Provide the [x, y] coordinate of the cell's center where the given text is located.  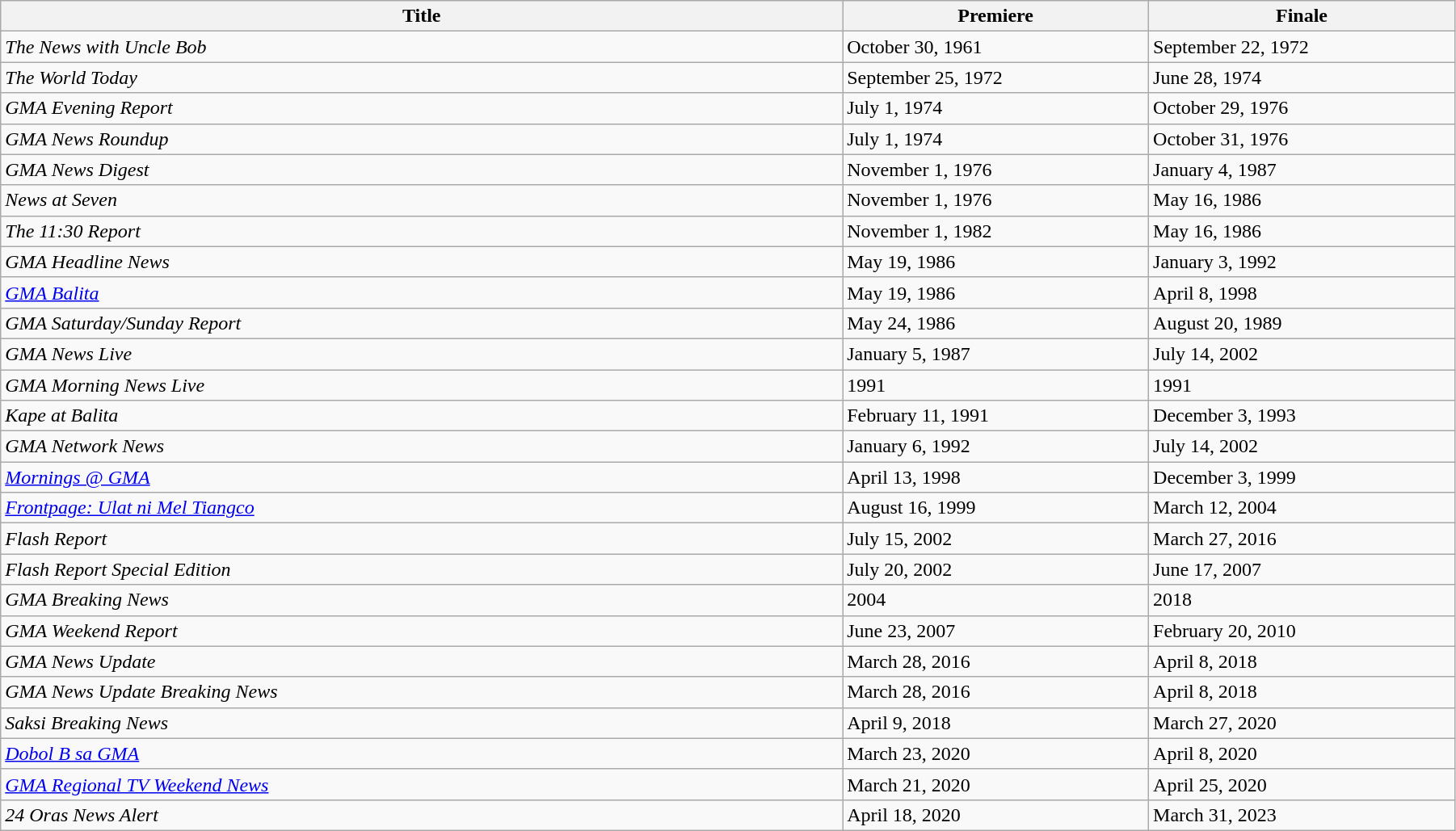
The 11:30 Report [422, 231]
GMA Weekend Report [422, 631]
May 24, 1986 [995, 323]
2004 [995, 600]
February 20, 2010 [1302, 631]
GMA Evening Report [422, 108]
Flash Report [422, 539]
June 23, 2007 [995, 631]
The News with Uncle Bob [422, 47]
September 25, 1972 [995, 78]
October 31, 1976 [1302, 139]
March 31, 2023 [1302, 815]
December 3, 1999 [1302, 477]
GMA News Update [422, 661]
July 20, 2002 [995, 569]
Flash Report Special Edition [422, 569]
June 28, 1974 [1302, 78]
GMA News Live [422, 354]
Title [422, 16]
April 13, 1998 [995, 477]
GMA Morning News Live [422, 385]
February 11, 1991 [995, 416]
January 6, 1992 [995, 447]
November 1, 1982 [995, 231]
March 12, 2004 [1302, 508]
GMA Balita [422, 292]
December 3, 1993 [1302, 416]
January 3, 1992 [1302, 262]
GMA News Roundup [422, 139]
News at Seven [422, 200]
June 17, 2007 [1302, 569]
Kape at Balita [422, 416]
August 16, 1999 [995, 508]
April 25, 2020 [1302, 784]
24 Oras News Alert [422, 815]
Dobol B sa GMA [422, 753]
Finale [1302, 16]
September 22, 1972 [1302, 47]
Premiere [995, 16]
March 27, 2016 [1302, 539]
March 23, 2020 [995, 753]
March 21, 2020 [995, 784]
GMA Regional TV Weekend News [422, 784]
January 5, 1987 [995, 354]
GMA Breaking News [422, 600]
Mornings @ GMA [422, 477]
July 15, 2002 [995, 539]
Saksi Breaking News [422, 723]
GMA News Update Breaking News [422, 692]
April 18, 2020 [995, 815]
2018 [1302, 600]
October 30, 1961 [995, 47]
GMA Headline News [422, 262]
August 20, 1989 [1302, 323]
April 8, 1998 [1302, 292]
March 27, 2020 [1302, 723]
Frontpage: Ulat ni Mel Tiangco [422, 508]
GMA Saturday/Sunday Report [422, 323]
The World Today [422, 78]
April 9, 2018 [995, 723]
October 29, 1976 [1302, 108]
GMA News Digest [422, 170]
GMA Network News [422, 447]
January 4, 1987 [1302, 170]
April 8, 2020 [1302, 753]
